Detect which cell encompasses the target text, then output its (x, y) center coordinate. 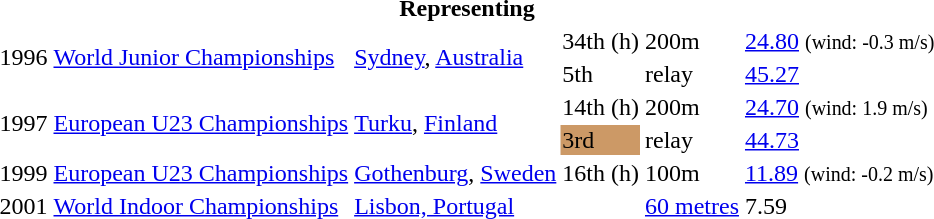
5th (601, 74)
16th (h) (601, 173)
Sydney, Australia (456, 58)
Turku, Finland (456, 124)
Gothenburg, Sweden (456, 173)
14th (h) (601, 107)
World Junior Championships (201, 58)
100m (692, 173)
3rd (601, 140)
34th (h) (601, 41)
